From the cell containing the given text, extract its center point as (X, Y) coordinate. 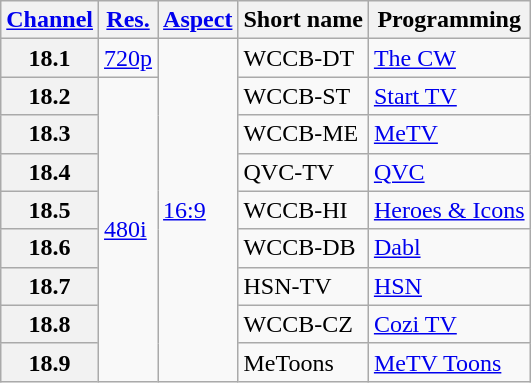
MeTV Toons (449, 362)
16:9 (198, 210)
Start TV (449, 96)
WCCB-DB (303, 248)
18.7 (50, 286)
18.3 (50, 134)
Short name (303, 20)
Res. (128, 20)
MeTV (449, 134)
18.8 (50, 324)
18.5 (50, 210)
WCCB-DT (303, 58)
18.9 (50, 362)
QVC (449, 172)
WCCB-ME (303, 134)
Cozi TV (449, 324)
QVC-TV (303, 172)
Aspect (198, 20)
18.2 (50, 96)
WCCB-ST (303, 96)
The CW (449, 58)
18.4 (50, 172)
WCCB-HI (303, 210)
Dabl (449, 248)
720p (128, 58)
HSN (449, 286)
Heroes & Icons (449, 210)
480i (128, 229)
HSN-TV (303, 286)
18.1 (50, 58)
Programming (449, 20)
MeToons (303, 362)
Channel (50, 20)
18.6 (50, 248)
WCCB-CZ (303, 324)
